Determine the (X, Y) coordinate at the center of the cell enclosing the given text.  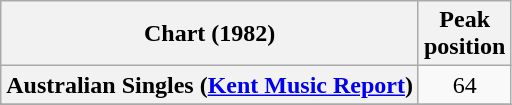
Australian Singles (Kent Music Report) (210, 85)
64 (464, 85)
Chart (1982) (210, 34)
Peakposition (464, 34)
